Search for the cell housing the specified text and yield its [X, Y] center coordinate. 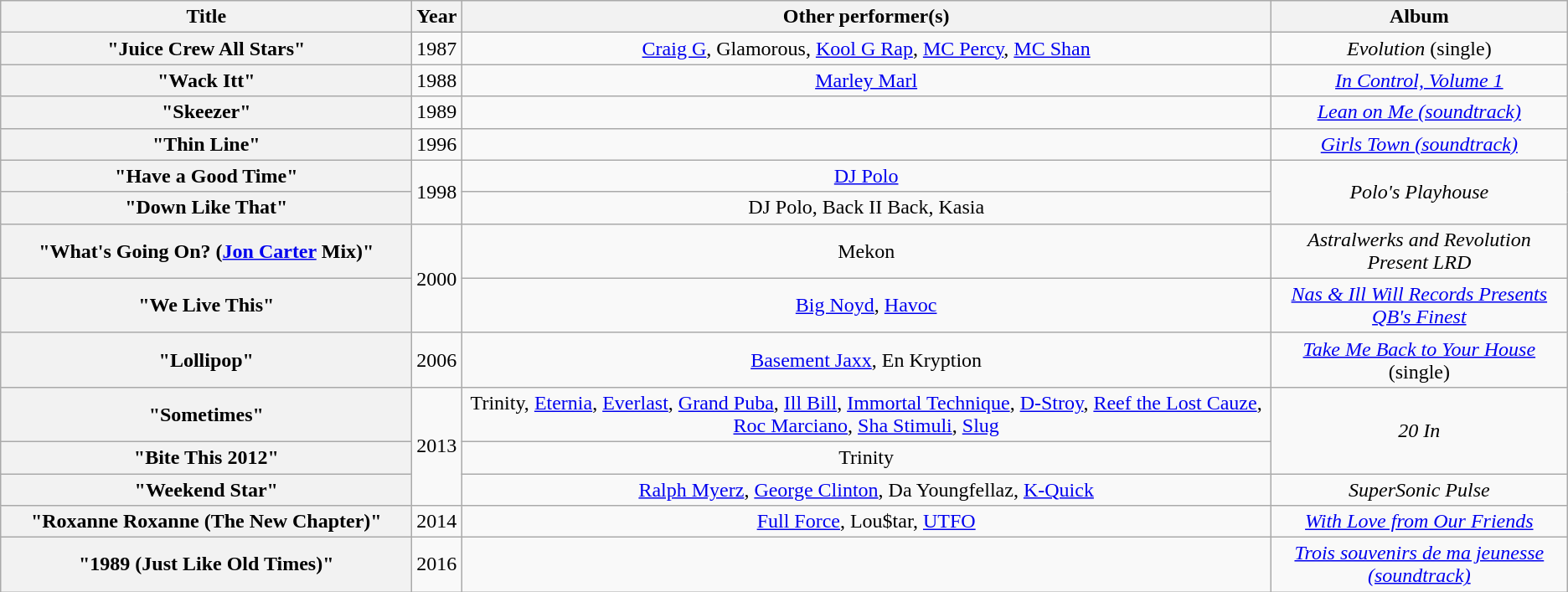
Marley Marl [866, 80]
Trois souvenirs de ma jeunesse (soundtrack) [1419, 564]
Big Noyd, Havoc [866, 305]
2016 [437, 564]
Full Force, Lou$tar, UTFO [866, 522]
"Have a Good Time" [206, 176]
DJ Polo, Back II Back, Kasia [866, 208]
"Skeezer" [206, 112]
"Weekend Star" [206, 490]
"What's Going On? (Jon Carter Mix)" [206, 251]
"Down Like That" [206, 208]
Basement Jaxx, En Kryption [866, 360]
Ralph Myerz, George Clinton, Da Youngfellaz, K-Quick [866, 490]
"Juice Crew All Stars" [206, 49]
2000 [437, 278]
Evolution (single) [1419, 49]
1998 [437, 192]
"Lollipop" [206, 360]
Other performer(s) [866, 17]
"Wack Itt" [206, 80]
DJ Polo [866, 176]
Take Me Back to Your House (single) [1419, 360]
"Roxanne Roxanne (The New Chapter)" [206, 522]
Year [437, 17]
1988 [437, 80]
Astralwerks and Revolution Present LRD [1419, 251]
Mekon [866, 251]
"We Live This" [206, 305]
"Sometimes" [206, 414]
"Bite This 2012" [206, 457]
2013 [437, 445]
Trinity [866, 457]
Polo's Playhouse [1419, 192]
SuperSonic Pulse [1419, 490]
"1989 (Just Like Old Times)" [206, 564]
Nas & Ill Will Records Presents QB's Finest [1419, 305]
Title [206, 17]
20 In [1419, 430]
Girls Town (soundtrack) [1419, 144]
Trinity, Eternia, Everlast, Grand Puba, Ill Bill, Immortal Technique, D-Stroy, Reef the Lost Cauze, Roc Marciano, Sha Stimuli, Slug [866, 414]
Album [1419, 17]
Lean on Me (soundtrack) [1419, 112]
With Love from Our Friends [1419, 522]
2014 [437, 522]
2006 [437, 360]
1987 [437, 49]
1989 [437, 112]
Craig G, Glamorous, Kool G Rap, MC Percy, MC Shan [866, 49]
In Control, Volume 1 [1419, 80]
"Thin Line" [206, 144]
1996 [437, 144]
